Locate the cell with the specified text and output its (X, Y) center coordinate. 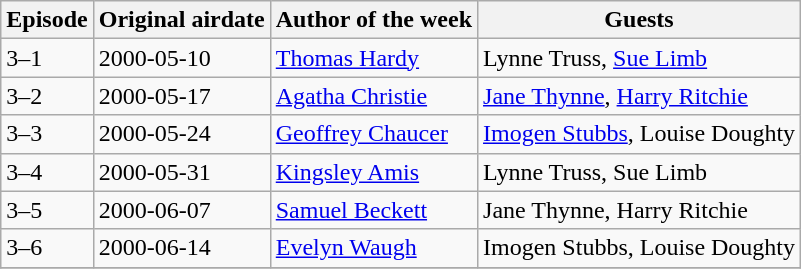
3–1 (47, 58)
2000-05-24 (182, 134)
Samuel Beckett (374, 210)
2000-06-07 (182, 210)
Episode (47, 20)
Geoffrey Chaucer (374, 134)
Evelyn Waugh (374, 248)
3–3 (47, 134)
3–2 (47, 96)
2000-05-17 (182, 96)
Guests (640, 20)
Thomas Hardy (374, 58)
2000-05-31 (182, 172)
2000-05-10 (182, 58)
Agatha Christie (374, 96)
2000-06-14 (182, 248)
Kingsley Amis (374, 172)
3–4 (47, 172)
Original airdate (182, 20)
3–5 (47, 210)
3–6 (47, 248)
Author of the week (374, 20)
